Find where the given text appears and provide that cell's center as (x, y) coordinate. 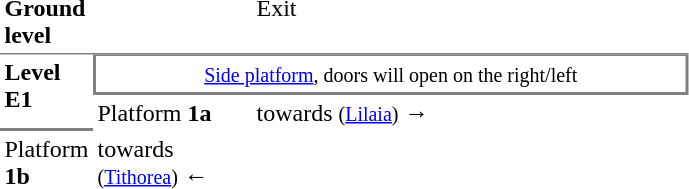
Side platform, doors will open on the right/left (391, 74)
Platform 1a (172, 113)
LevelΕ1 (46, 92)
towards (Lilaia) → (470, 113)
